Return [x, y] of the center of cell containing provided text 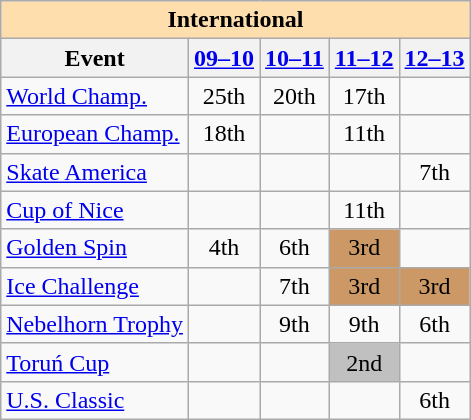
20th [295, 96]
Golden Spin [95, 248]
Nebelhorn Trophy [95, 324]
Cup of Nice [95, 210]
World Champ. [95, 96]
11–12 [364, 58]
10–11 [295, 58]
4th [224, 248]
European Champ. [95, 134]
Toruń Cup [95, 362]
Event [95, 58]
2nd [364, 362]
International [236, 20]
12–13 [434, 58]
Skate America [95, 172]
25th [224, 96]
17th [364, 96]
Ice Challenge [95, 286]
18th [224, 134]
U.S. Classic [95, 400]
09–10 [224, 58]
